Locate the cell with the specified text and output its (x, y) center coordinate. 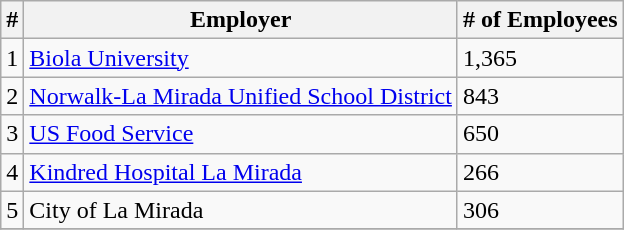
# (12, 20)
US Food Service (241, 134)
City of La Mirada (241, 210)
# of Employees (540, 20)
Norwalk-La Mirada Unified School District (241, 96)
843 (540, 96)
306 (540, 210)
3 (12, 134)
4 (12, 172)
266 (540, 172)
Employer (241, 20)
5 (12, 210)
1,365 (540, 58)
1 (12, 58)
2 (12, 96)
Biola University (241, 58)
650 (540, 134)
Kindred Hospital La Mirada (241, 172)
